Return [X, Y] of the center of cell containing provided text 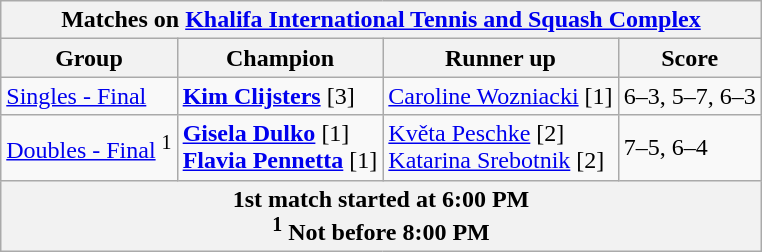
Runner up [500, 58]
1st match started at 6:00 PM 1 Not before 8:00 PM [381, 216]
Caroline Wozniacki [1] [500, 96]
Květa Peschke [2] Katarina Srebotnik [2] [500, 148]
Score [690, 58]
6–3, 5–7, 6–3 [690, 96]
7–5, 6–4 [690, 148]
Singles - Final [89, 96]
Kim Clijsters [3] [280, 96]
Gisela Dulko [1] Flavia Pennetta [1] [280, 148]
Doubles - Final 1 [89, 148]
Champion [280, 58]
Group [89, 58]
Matches on Khalifa International Tennis and Squash Complex [381, 20]
